Capture the cell that displays the provided text and extract its [X, Y] central coordinate. 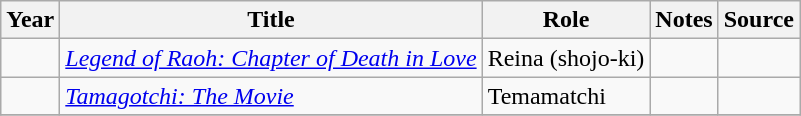
Legend of Raoh: Chapter of Death in Love [271, 58]
Temamatchi [566, 96]
Source [758, 20]
Notes [684, 20]
Tamagotchi: The Movie [271, 96]
Title [271, 20]
Reina (shojo-ki) [566, 58]
Year [30, 20]
Role [566, 20]
